Find where the given text appears and provide that cell's center as [X, Y] coordinate. 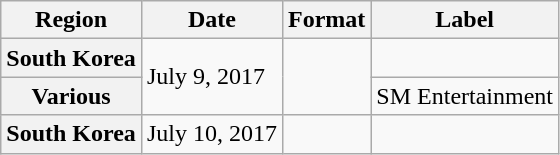
Label [465, 20]
Various [72, 96]
Format [326, 20]
Region [72, 20]
July 10, 2017 [212, 134]
July 9, 2017 [212, 77]
SM Entertainment [465, 96]
Date [212, 20]
